Detect which cell encompasses the target text, then output its [x, y] center coordinate. 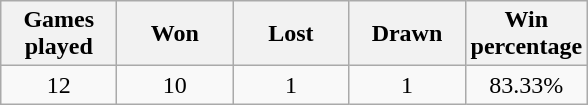
10 [175, 85]
Drawn [407, 34]
Games played [59, 34]
Lost [291, 34]
12 [59, 85]
83.33% [526, 85]
Won [175, 34]
Win percentage [526, 34]
